Pinpoint the cell where the given text exists, returning its [x, y] midpoint coordinate. 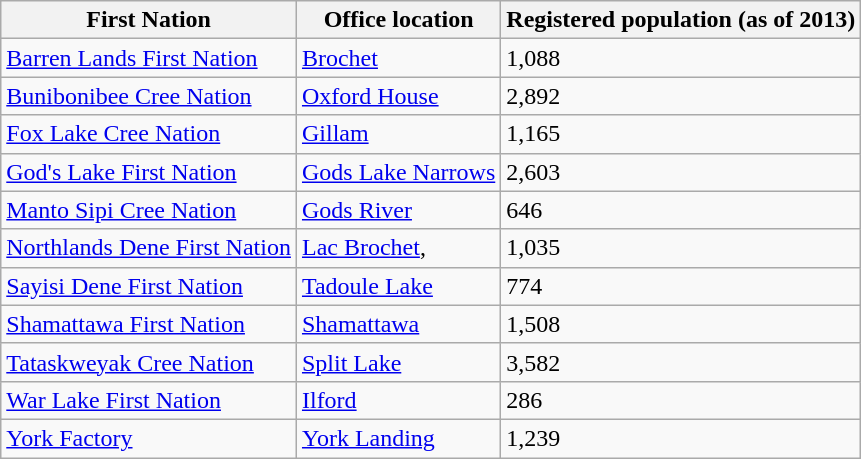
2,892 [681, 96]
1,035 [681, 248]
Sayisi Dene First Nation [149, 286]
Split Lake [398, 362]
Tataskweyak Cree Nation [149, 362]
Fox Lake Cree Nation [149, 134]
1,239 [681, 438]
286 [681, 400]
Oxford House [398, 96]
1,508 [681, 324]
1,088 [681, 58]
Tadoule Lake [398, 286]
Lac Brochet, [398, 248]
Ilford [398, 400]
2,603 [681, 172]
God's Lake First Nation [149, 172]
1,165 [681, 134]
646 [681, 210]
Shamattawa First Nation [149, 324]
Bunibonibee Cree Nation [149, 96]
War Lake First Nation [149, 400]
Shamattawa [398, 324]
Office location [398, 20]
Gillam [398, 134]
First Nation [149, 20]
Northlands Dene First Nation [149, 248]
774 [681, 286]
Gods River [398, 210]
Registered population (as of 2013) [681, 20]
Manto Sipi Cree Nation [149, 210]
York Factory [149, 438]
York Landing [398, 438]
Gods Lake Narrows [398, 172]
Barren Lands First Nation [149, 58]
Brochet [398, 58]
3,582 [681, 362]
